For the text-containing cell, return its midpoint in [X, Y] coordinate format. 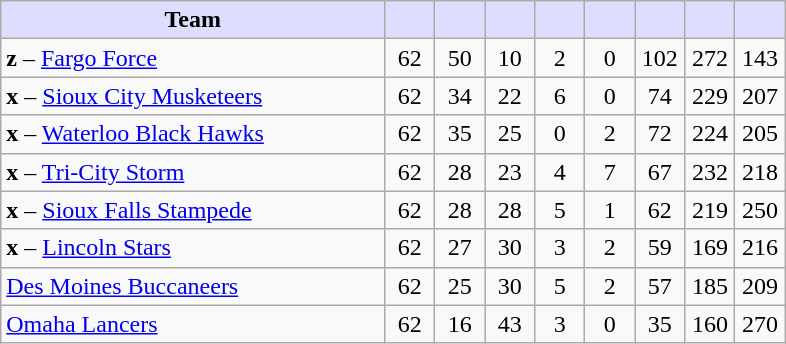
z – Fargo Force [193, 58]
67 [660, 172]
Team [193, 20]
272 [710, 58]
207 [760, 96]
23 [510, 172]
218 [760, 172]
x – Tri-City Storm [193, 172]
229 [710, 96]
x – Sioux Falls Stampede [193, 210]
169 [710, 248]
4 [560, 172]
6 [560, 96]
x – Waterloo Black Hawks [193, 134]
102 [660, 58]
x – Sioux City Musketeers [193, 96]
160 [710, 324]
43 [510, 324]
216 [760, 248]
1 [610, 210]
50 [460, 58]
219 [710, 210]
10 [510, 58]
72 [660, 134]
34 [460, 96]
59 [660, 248]
7 [610, 172]
250 [760, 210]
270 [760, 324]
27 [460, 248]
185 [710, 286]
Des Moines Buccaneers [193, 286]
57 [660, 286]
205 [760, 134]
224 [710, 134]
232 [710, 172]
16 [460, 324]
143 [760, 58]
x – Lincoln Stars [193, 248]
Omaha Lancers [193, 324]
22 [510, 96]
209 [760, 286]
74 [660, 96]
